Return the [x, y] coordinate for the center point of the cell that contains the specified text.  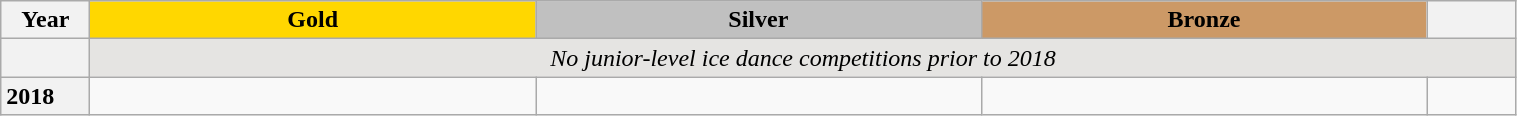
2018 [46, 96]
Gold [313, 20]
Silver [759, 20]
Bronze [1204, 20]
No junior-level ice dance competitions prior to 2018 [803, 58]
Year [46, 20]
